Detect which cell encompasses the target text, then output its [x, y] center coordinate. 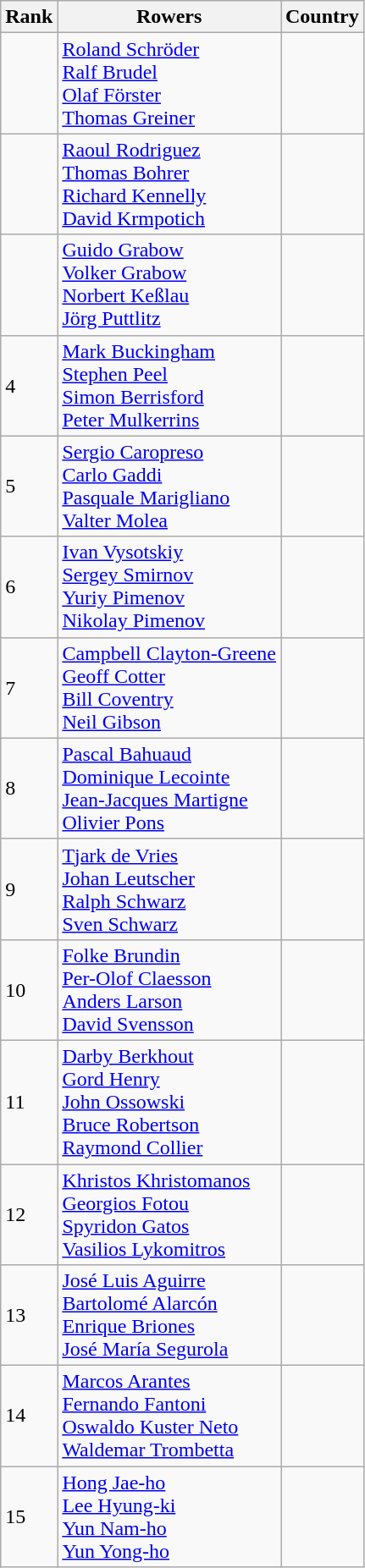
11 [29, 1102]
14 [29, 1417]
Ivan VysotskiySergey SmirnovYuriy PimenovNikolay Pimenov [169, 587]
Folke BrundinPer-Olof ClaessonAnders LarsonDavid Svensson [169, 990]
Guido GrabowVolker GrabowNorbert KeßlauJörg Puttlitz [169, 284]
9 [29, 889]
Rowers [169, 17]
Marcos ArantesFernando FantoniOswaldo Kuster NetoWaldemar Trombetta [169, 1417]
Campbell Clayton-GreeneGeoff CotterBill CoventryNeil Gibson [169, 687]
8 [29, 789]
4 [29, 386]
Mark BuckinghamStephen PeelSimon BerrisfordPeter Mulkerrins [169, 386]
Raoul RodriguezThomas BohrerRichard KennellyDavid Krmpotich [169, 184]
Khristos KhristomanosGeorgios FotouSpyridon GatosVasilios Lykomitros [169, 1215]
Pascal BahuaudDominique LecointeJean-Jacques MartigneOlivier Pons [169, 789]
Tjark de VriesJohan LeutscherRalph SchwarzSven Schwarz [169, 889]
13 [29, 1315]
Country [323, 17]
10 [29, 990]
7 [29, 687]
12 [29, 1215]
Sergio CaropresoCarlo GaddiPasquale MariglianoValter Molea [169, 486]
6 [29, 587]
5 [29, 486]
Darby BerkhoutGord HenryJohn OssowskiBruce RobertsonRaymond Collier [169, 1102]
Roland SchröderRalf BrudelOlaf FörsterThomas Greiner [169, 83]
José Luis AguirreBartolomé AlarcónEnrique BrionesJosé María Segurola [169, 1315]
Rank [29, 17]
15 [29, 1516]
Hong Jae-hoLee Hyung-kiYun Nam-hoYun Yong-ho [169, 1516]
